Search for the cell housing the specified text and yield its (X, Y) center coordinate. 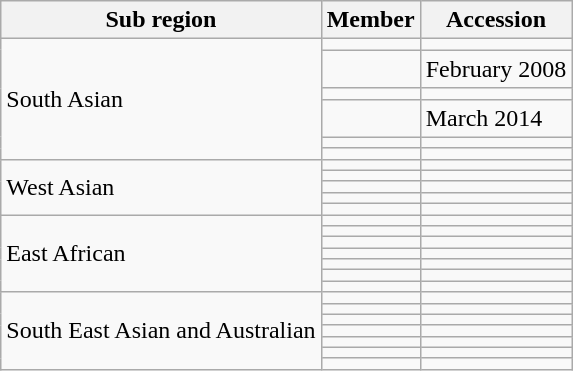
Accession (496, 20)
South Asian (161, 99)
February 2008 (496, 69)
East African (161, 252)
South East Asian and Australian (161, 330)
Member (370, 20)
Sub region (161, 20)
March 2014 (496, 118)
West Asian (161, 186)
